Identify which cell holds the provided text, then report its (x, y) central coordinate. 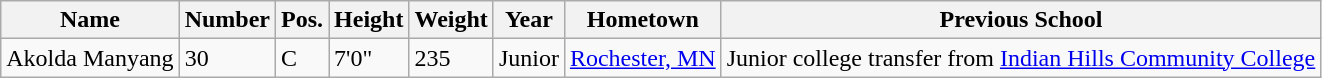
Junior (528, 58)
Akolda Manyang (90, 58)
Name (90, 20)
C (302, 58)
Hometown (642, 20)
7'0" (369, 58)
Weight (451, 20)
Pos. (302, 20)
Junior college transfer from Indian Hills Community College (1021, 58)
30 (227, 58)
235 (451, 58)
Previous School (1021, 20)
Year (528, 20)
Height (369, 20)
Number (227, 20)
Rochester, MN (642, 58)
